From the cell containing the given text, extract its center point as (X, Y) coordinate. 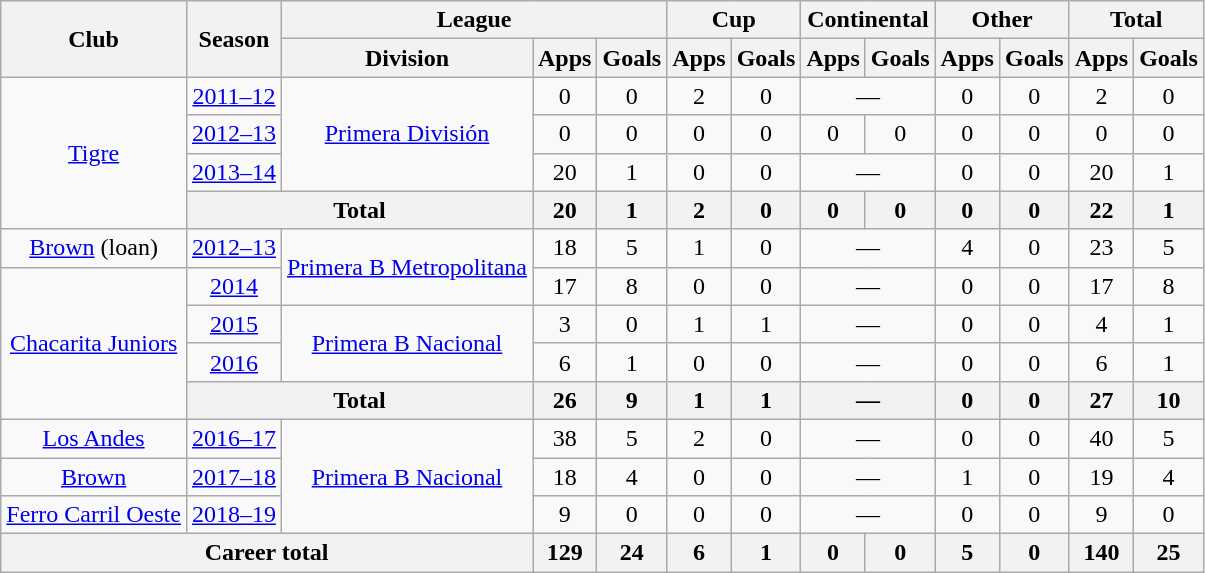
Cup (734, 20)
25 (1169, 553)
40 (1101, 438)
Other (1002, 20)
2017–18 (234, 477)
3 (564, 324)
Brown (94, 477)
2015 (234, 324)
2014 (234, 286)
2018–19 (234, 515)
2011–12 (234, 96)
2013–14 (234, 172)
129 (564, 553)
Tigre (94, 153)
26 (564, 400)
2016–17 (234, 438)
38 (564, 438)
Primera División (406, 134)
Continental (868, 20)
27 (1101, 400)
Ferro Carril Oeste (94, 515)
Primera B Metropolitana (406, 267)
Chacarita Juniors (94, 343)
10 (1169, 400)
Division (406, 58)
Los Andes (94, 438)
19 (1101, 477)
Club (94, 39)
2016 (234, 362)
Career total (267, 553)
League (474, 20)
Brown (loan) (94, 248)
140 (1101, 553)
23 (1101, 248)
Season (234, 39)
22 (1101, 210)
24 (632, 553)
